Capture the cell that displays the provided text and extract its [X, Y] central coordinate. 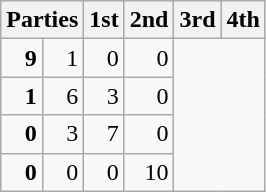
Parties [42, 20]
9 [22, 58]
3rd [198, 20]
4th [243, 20]
10 [149, 172]
2nd [149, 20]
7 [104, 134]
6 [63, 96]
1st [104, 20]
